Pinpoint the cell where the given text exists, returning its [X, Y] midpoint coordinate. 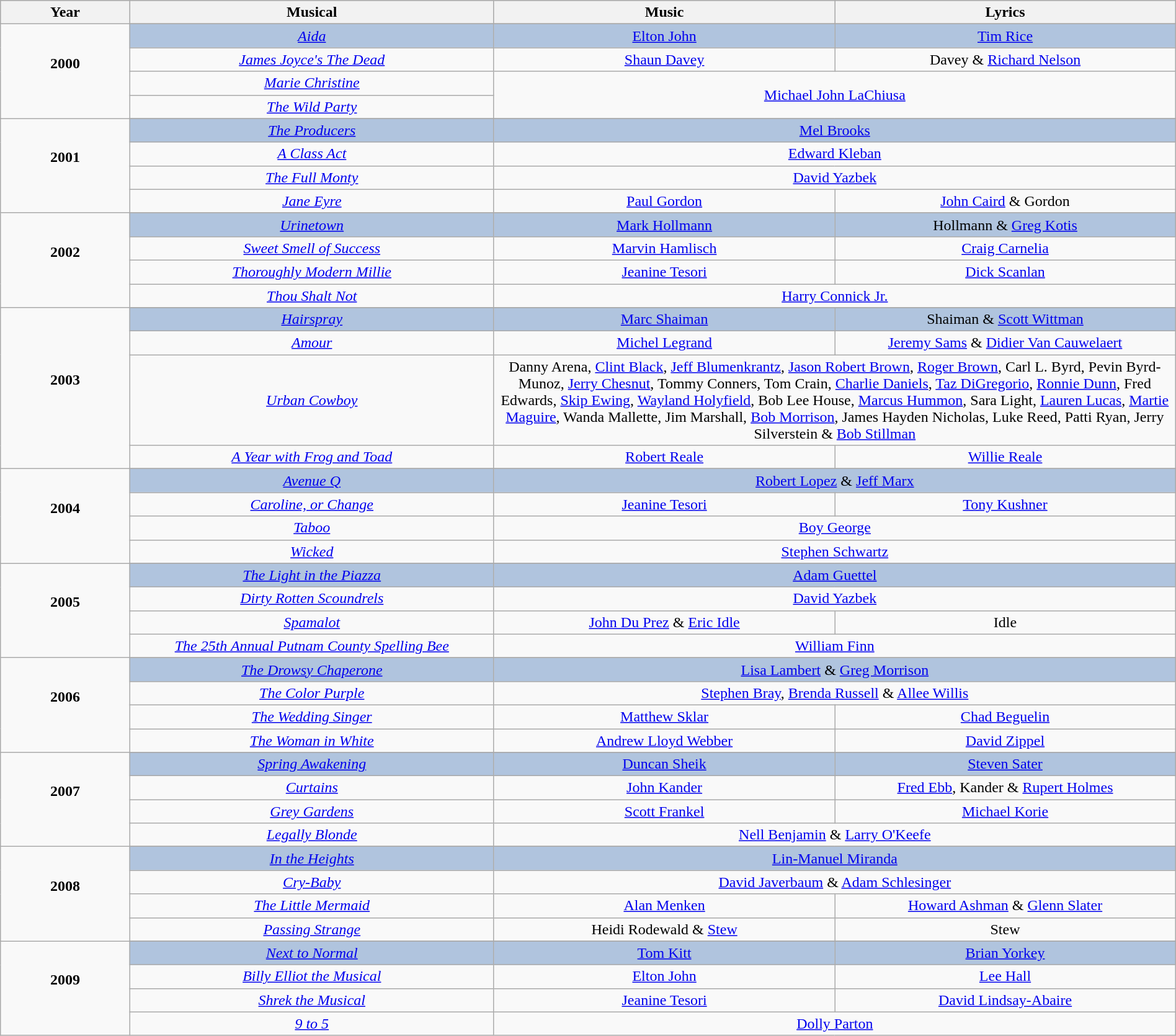
2003 [65, 388]
James Joyce's The Dead [311, 60]
The Wedding Singer [311, 717]
Michel Legrand [664, 343]
Sweet Smell of Success [311, 248]
Dirty Rotten Scoundrels [311, 599]
Urban Cowboy [311, 400]
Dolly Parton [835, 1024]
The Wild Party [311, 107]
Curtains [311, 788]
John Du Prez & Eric Idle [664, 622]
David Javerbaum & Adam Schlesinger [835, 882]
Cry-Baby [311, 882]
Scott Frankel [664, 811]
Stephen Schwartz [835, 551]
Amour [311, 343]
Aida [311, 36]
Jeremy Sams & Didier Van Cauwelaert [1005, 343]
A Year with Frog and Toad [311, 457]
William Finn [835, 646]
Michael Korie [1005, 811]
Lin-Manuel Miranda [835, 859]
Tom Kitt [664, 953]
2001 [65, 166]
Steven Sater [1005, 764]
Tim Rice [1005, 36]
Avenue Q [311, 481]
Howard Ashman & Glenn Slater [1005, 906]
Matthew Sklar [664, 717]
Nell Benjamin & Larry O'Keefe [835, 835]
Stephen Bray, Brenda Russell & Allee Willis [835, 693]
Dick Scanlan [1005, 272]
The 25th Annual Putnam County Spelling Bee [311, 646]
Davey & Richard Nelson [1005, 60]
Stew [1005, 929]
Andrew Lloyd Webber [664, 740]
Spamalot [311, 622]
Year [65, 12]
Brian Yorkey [1005, 953]
Paul Gordon [664, 201]
2006 [65, 705]
David Lindsay-Abaire [1005, 1000]
A Class Act [311, 154]
Chad Beguelin [1005, 717]
The Woman in White [311, 740]
Taboo [311, 528]
9 to 5 [311, 1024]
Heidi Rodewald & Stew [664, 929]
Hollmann & Greg Kotis [1005, 225]
2002 [65, 260]
Boy George [835, 528]
Marvin Hamlisch [664, 248]
Marc Shaiman [664, 319]
Billy Elliot the Musical [311, 976]
Wicked [311, 551]
Caroline, or Change [311, 504]
Shaiman & Scott Wittman [1005, 319]
Music [664, 12]
The Drowsy Chaperone [311, 669]
Lyrics [1005, 12]
Mel Brooks [835, 130]
Grey Gardens [311, 811]
Mark Hollmann [664, 225]
Alan Menken [664, 906]
2005 [65, 610]
Jane Eyre [311, 201]
Robert Lopez & Jeff Marx [835, 481]
Hairspray [311, 319]
Shrek the Musical [311, 1000]
Idle [1005, 622]
The Light in the Piazza [311, 575]
Shaun Davey [664, 60]
Marie Christine [311, 83]
Craig Carnelia [1005, 248]
The Color Purple [311, 693]
Edward Kleban [835, 154]
2000 [65, 71]
Michael John LaChiusa [835, 95]
2009 [65, 988]
Legally Blonde [311, 835]
Duncan Sheik [664, 764]
Spring Awakening [311, 764]
Willie Reale [1005, 457]
Harry Connick Jr. [835, 296]
Next to Normal [311, 953]
Adam Guettel [835, 575]
Lee Hall [1005, 976]
John Kander [664, 788]
Thoroughly Modern Millie [311, 272]
Robert Reale [664, 457]
Urinetown [311, 225]
John Caird & Gordon [1005, 201]
The Full Monty [311, 177]
2004 [65, 516]
2007 [65, 800]
2008 [65, 894]
Musical [311, 12]
Passing Strange [311, 929]
The Producers [311, 130]
Thou Shalt Not [311, 296]
David Zippel [1005, 740]
Fred Ebb, Kander & Rupert Holmes [1005, 788]
Tony Kushner [1005, 504]
In the Heights [311, 859]
Lisa Lambert & Greg Morrison [835, 669]
The Little Mermaid [311, 906]
